Provide the [x, y] coordinate of the cell's center where the given text is located.  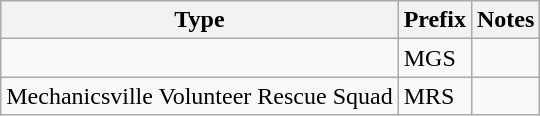
Type [200, 20]
Mechanicsville Volunteer Rescue Squad [200, 96]
Notes [505, 20]
MRS [434, 96]
MGS [434, 58]
Prefix [434, 20]
